For the text-containing cell, return its midpoint in [x, y] coordinate format. 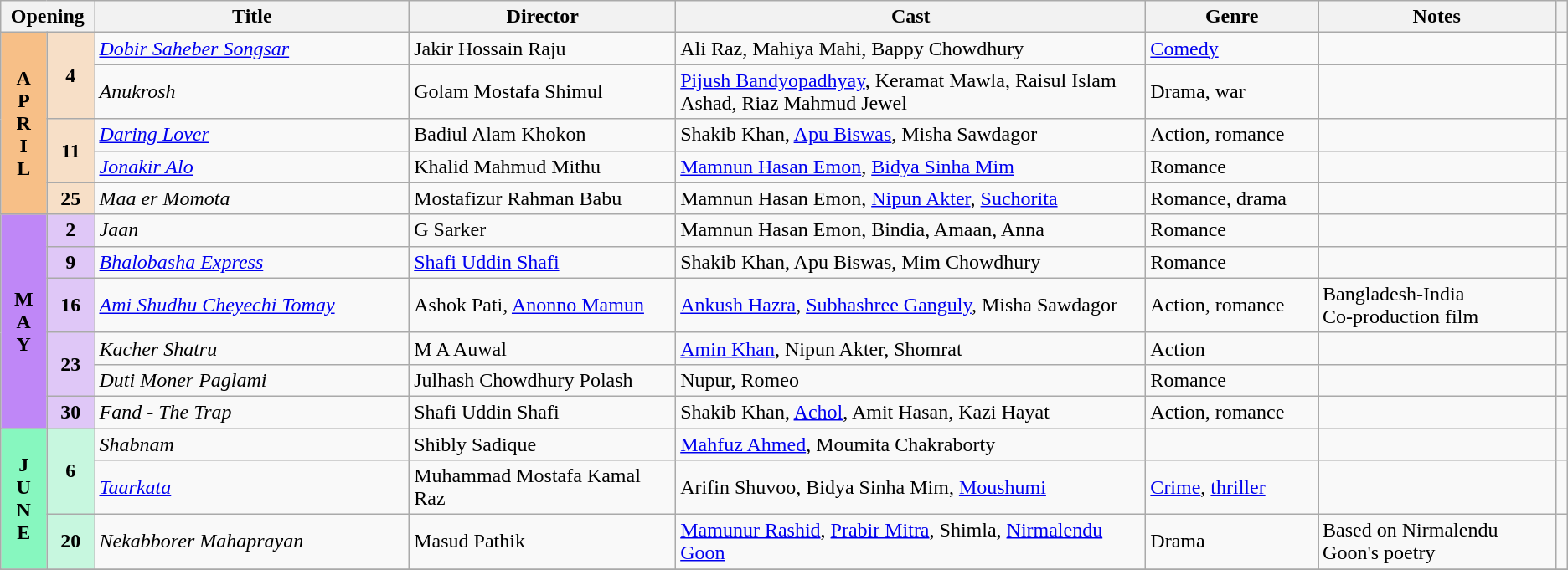
Amin Khan, Nipun Akter, Shomrat [911, 348]
Jonakir Alo [252, 167]
APRIL [23, 124]
Ami Shudhu Cheyechi Tomay [252, 305]
Action [1232, 348]
MAY [23, 321]
Genre [1232, 17]
Kacher Shatru [252, 348]
Daring Lover [252, 135]
Shabnam [252, 444]
Shakib Khan, Apu Biswas, Misha Sawdagor [911, 135]
Mostafizur Rahman Babu [543, 198]
Crime, thriller [1232, 487]
Cast [911, 17]
Jaan [252, 230]
Ashok Pati, Anonno Mamun [543, 305]
Romance, drama [1232, 198]
Comedy [1232, 49]
20 [70, 542]
Badiul Alam Khokon [543, 135]
Based on Nirmalendu Goon's poetry [1437, 542]
Khalid Mahmud Mithu [543, 167]
Opening [48, 17]
Julhash Chowdhury Polash [543, 380]
Bhalobasha Express [252, 262]
Drama [1232, 542]
Mamnun Hasan Emon, Nipun Akter, Suchorita [911, 198]
Mamnun Hasan Emon, Bidya Sinha Mim [911, 167]
Shakib Khan, Apu Biswas, Mim Chowdhury [911, 262]
G Sarker [543, 230]
9 [70, 262]
M A Auwal [543, 348]
Mahfuz Ahmed, Moumita Chakraborty [911, 444]
2 [70, 230]
16 [70, 305]
11 [70, 151]
Ali Raz, Mahiya Mahi, Bappy Chowdhury [911, 49]
Shakib Khan, Achol, Amit Hasan, Kazi Hayat [911, 412]
Duti Moner Paglami [252, 380]
JUNE [23, 499]
Nupur, Romeo [911, 380]
Fand - The Trap [252, 412]
Maa er Momota [252, 198]
Mamnun Hasan Emon, Bindia, Amaan, Anna [911, 230]
Bangladesh-India Co-production film [1437, 305]
Golam Mostafa Shimul [543, 92]
Masud Pathik [543, 542]
6 [70, 472]
Notes [1437, 17]
Pijush Bandyopadhyay, Keramat Mawla, Raisul Islam Ashad, Riaz Mahmud Jewel [911, 92]
Nekabborer Mahaprayan [252, 542]
Director [543, 17]
Dobir Saheber Songsar [252, 49]
Jakir Hossain Raju [543, 49]
Taarkata [252, 487]
Mamunur Rashid, Prabir Mitra, Shimla, Nirmalendu Goon [911, 542]
25 [70, 198]
30 [70, 412]
23 [70, 364]
Anukrosh [252, 92]
Shibly Sadique [543, 444]
Arifin Shuvoo, Bidya Sinha Mim, Moushumi [911, 487]
Drama, war [1232, 92]
4 [70, 75]
Muhammad Mostafa Kamal Raz [543, 487]
Ankush Hazra, Subhashree Ganguly, Misha Sawdagor [911, 305]
Title [252, 17]
